Return [X, Y] of the center of cell containing provided text 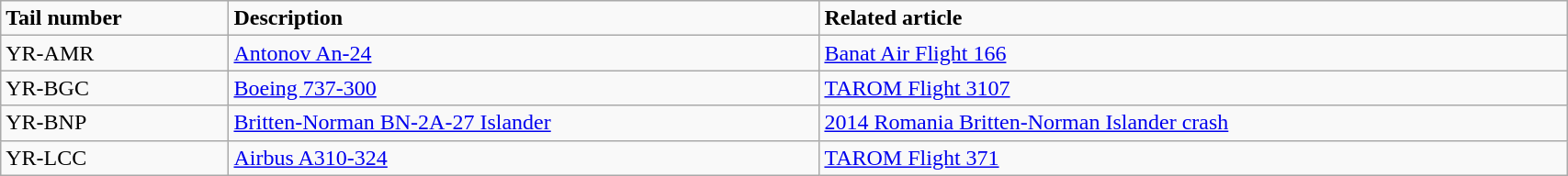
YR-BGC [115, 88]
Tail number [115, 18]
Banat Air Flight 166 [1193, 53]
Britten-Norman BN-2A-27 Islander [524, 123]
YR-AMR [115, 53]
TAROM Flight 371 [1193, 158]
YR-BNP [115, 123]
Boeing 737-300 [524, 88]
TAROM Flight 3107 [1193, 88]
YR-LCC [115, 158]
Airbus A310-324 [524, 158]
Related article [1193, 18]
Antonov An-24 [524, 53]
2014 Romania Britten-Norman Islander crash [1193, 123]
Description [524, 18]
